For the text-containing cell, return its midpoint in (x, y) coordinate format. 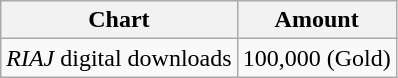
Amount (316, 20)
Chart (119, 20)
RIAJ digital downloads (119, 58)
100,000 (Gold) (316, 58)
